Output the [X, Y] coordinate of the center of the cell containing the given text.  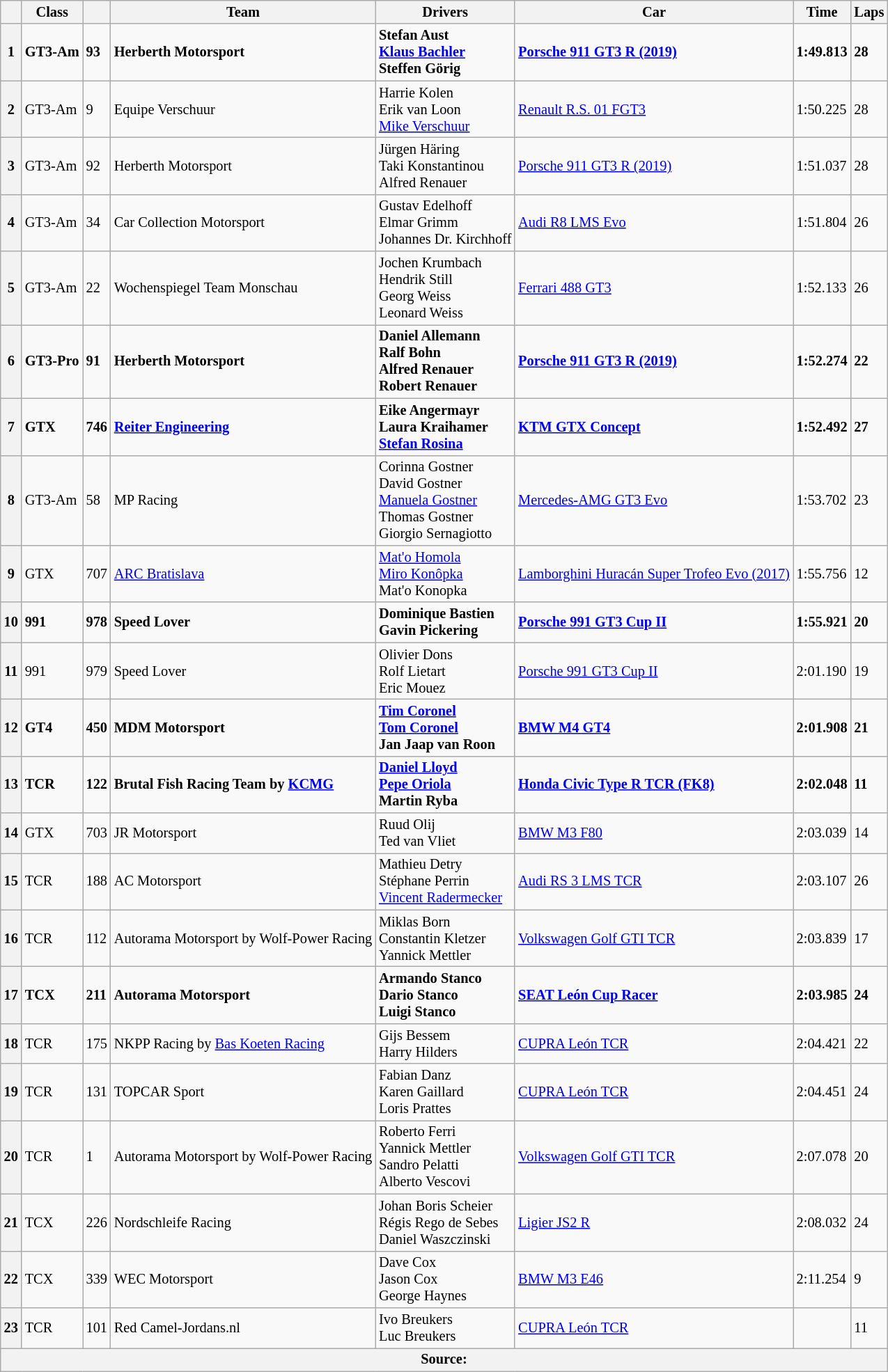
Source: [444, 1359]
Audi R8 LMS Evo [653, 223]
122 [97, 784]
2:01.190 [822, 671]
2 [11, 109]
AC Motorsport [243, 881]
58 [97, 500]
Gustav Edelhoff Elmar Grimm Johannes Dr. Kirchhoff [445, 223]
2:07.078 [822, 1157]
13 [11, 784]
Red Camel-Jordans.nl [243, 1327]
Lamborghini Huracán Super Trofeo Evo (2017) [653, 574]
Car [653, 12]
Gijs Bessem Harry Hilders [445, 1043]
6 [11, 361]
211 [97, 995]
Armando Stanco Dario Stanco Luigi Stanco [445, 995]
Jürgen Häring Taki Konstantinou Alfred Renauer [445, 166]
Harrie Kolen Erik van Loon Mike Verschuur [445, 109]
188 [97, 881]
Tim Coronel Tom Coronel Jan Jaap van Roon [445, 727]
978 [97, 622]
Mercedes-AMG GT3 Evo [653, 500]
112 [97, 938]
MP Racing [243, 500]
Stefan Aust Klaus Bachler Steffen Görig [445, 52]
175 [97, 1043]
10 [11, 622]
450 [97, 727]
ARC Bratislava [243, 574]
2:11.254 [822, 1279]
Dave Cox Jason Cox George Haynes [445, 1279]
2:01.908 [822, 727]
1:50.225 [822, 109]
1:55.921 [822, 622]
5 [11, 288]
Olivier Dons Rolf Lietart Eric Mouez [445, 671]
JR Motorsport [243, 833]
Autorama Motorsport [243, 995]
131 [97, 1092]
Drivers [445, 12]
1:52.133 [822, 288]
2:02.048 [822, 784]
GT4 [52, 727]
Corinna Gostner David Gostner Manuela Gostner Thomas Gostner Giorgio Sernagiotto [445, 500]
16 [11, 938]
Team [243, 12]
Brutal Fish Racing Team by KCMG [243, 784]
2:03.107 [822, 881]
746 [97, 427]
1:49.813 [822, 52]
Renault R.S. 01 FGT3 [653, 109]
93 [97, 52]
Car Collection Motorsport [243, 223]
1:55.756 [822, 574]
WEC Motorsport [243, 1279]
2:03.985 [822, 995]
Daniel Allemann Ralf Bohn Alfred Renauer Robert Renauer [445, 361]
BMW M4 GT4 [653, 727]
Nordschleife Racing [243, 1222]
Daniel Lloyd Pepe Oriola Martin Ryba [445, 784]
92 [97, 166]
BMW M3 E46 [653, 1279]
2:03.839 [822, 938]
Wochenspiegel Team Monschau [243, 288]
Eike Angermayr Laura Kraihamer Stefan Rosina [445, 427]
Equipe Verschuur [243, 109]
101 [97, 1327]
BMW M3 F80 [653, 833]
27 [869, 427]
Mat'o Homola Miro Konôpka Mat'o Konopka [445, 574]
Honda Civic Type R TCR (FK8) [653, 784]
1:51.037 [822, 166]
1:52.274 [822, 361]
226 [97, 1222]
91 [97, 361]
1:53.702 [822, 500]
Mathieu Detry Stéphane Perrin Vincent Radermecker [445, 881]
KTM GTX Concept [653, 427]
707 [97, 574]
979 [97, 671]
2:03.039 [822, 833]
Roberto Ferri Yannick Mettler Sandro Pelatti Alberto Vescovi [445, 1157]
Jochen Krumbach Hendrik Still Georg Weiss Leonard Weiss [445, 288]
15 [11, 881]
SEAT León Cup Racer [653, 995]
8 [11, 500]
Fabian Danz Karen Gaillard Loris Prattes [445, 1092]
339 [97, 1279]
703 [97, 833]
2:08.032 [822, 1222]
Dominique Bastien Gavin Pickering [445, 622]
Miklas Born Constantin Kletzer Yannick Mettler [445, 938]
Ruud Olij Ted van Vliet [445, 833]
Johan Boris Scheier Régis Rego de Sebes Daniel Waszczinski [445, 1222]
34 [97, 223]
Class [52, 12]
Ivo Breukers Luc Breukers [445, 1327]
7 [11, 427]
Time [822, 12]
Reiter Engineering [243, 427]
1:51.804 [822, 223]
Ligier JS2 R [653, 1222]
4 [11, 223]
2:04.421 [822, 1043]
TOPCAR Sport [243, 1092]
GT3-Pro [52, 361]
MDM Motorsport [243, 727]
1:52.492 [822, 427]
Audi RS 3 LMS TCR [653, 881]
Ferrari 488 GT3 [653, 288]
NKPP Racing by Bas Koeten Racing [243, 1043]
18 [11, 1043]
Laps [869, 12]
2:04.451 [822, 1092]
3 [11, 166]
